Scan for the cell matching the given text and deliver its (X, Y) coordinate at center. 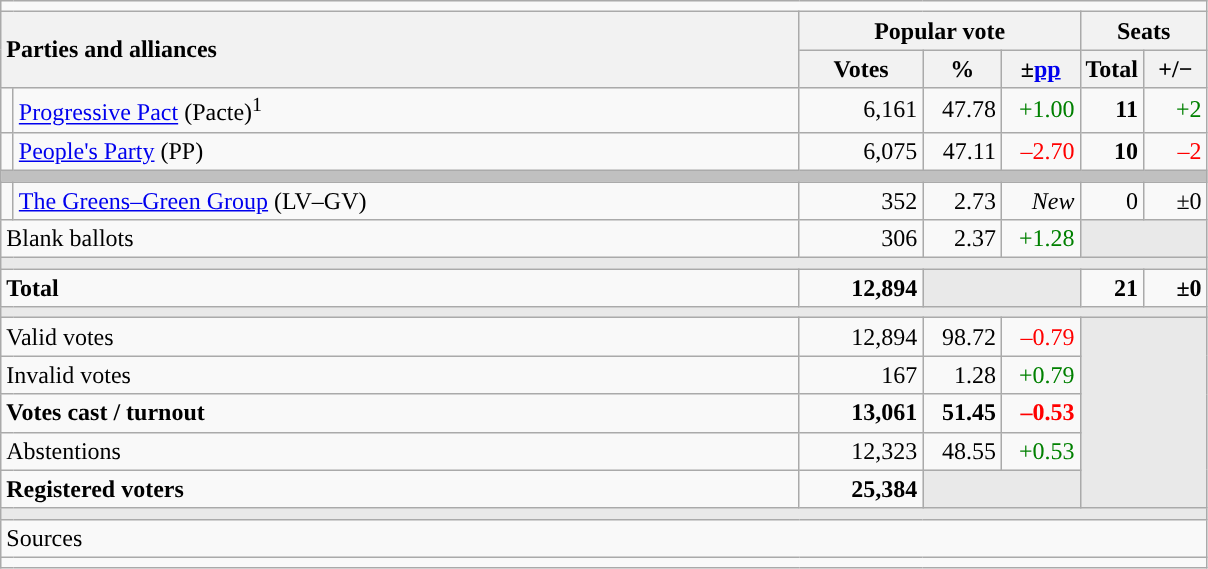
Parties and alliances (400, 50)
% (962, 69)
±pp (1040, 69)
51.45 (962, 413)
Valid votes (400, 337)
98.72 (962, 337)
2.37 (962, 239)
Progressive Pact (Pacte)1 (406, 110)
+1.00 (1040, 110)
6,075 (861, 151)
1.28 (962, 375)
25,384 (861, 489)
47.78 (962, 110)
People's Party (PP) (406, 151)
+1.28 (1040, 239)
Registered voters (400, 489)
–0.79 (1040, 337)
12,323 (861, 451)
Blank ballots (400, 239)
New (1040, 201)
21 (1112, 288)
+0.53 (1040, 451)
Abstentions (400, 451)
6,161 (861, 110)
Sources (604, 538)
0 (1112, 201)
306 (861, 239)
Popular vote (940, 31)
11 (1112, 110)
–2 (1176, 151)
The Greens–Green Group (LV–GV) (406, 201)
2.73 (962, 201)
+2 (1176, 110)
47.11 (962, 151)
Votes (861, 69)
10 (1112, 151)
167 (861, 375)
Invalid votes (400, 375)
+0.79 (1040, 375)
Seats (1144, 31)
48.55 (962, 451)
+/− (1176, 69)
–2.70 (1040, 151)
Votes cast / turnout (400, 413)
352 (861, 201)
13,061 (861, 413)
–0.53 (1040, 413)
